Output the (X, Y) coordinate of the center of the cell containing the given text.  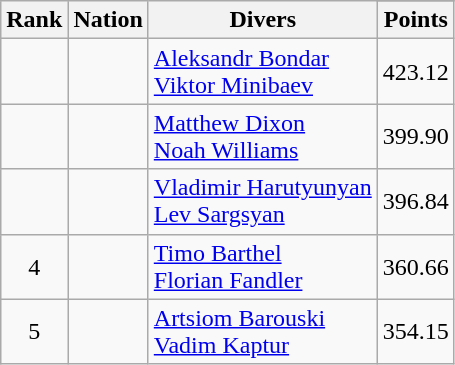
5 (34, 332)
Divers (262, 20)
354.15 (416, 332)
Matthew DixonNoah Williams (262, 136)
396.84 (416, 202)
Points (416, 20)
Timo BarthelFlorian Fandler (262, 266)
Nation (108, 20)
Vladimir HarutyunyanLev Sargsyan (262, 202)
Artsiom BarouskiVadim Kaptur (262, 332)
399.90 (416, 136)
Aleksandr BondarViktor Minibaev (262, 72)
Rank (34, 20)
4 (34, 266)
423.12 (416, 72)
360.66 (416, 266)
